Search for the cell housing the specified text and yield its [X, Y] center coordinate. 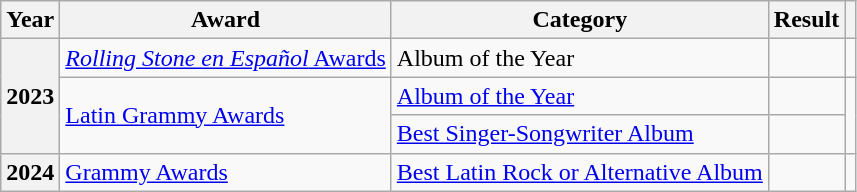
2023 [30, 96]
Award [226, 20]
Category [580, 20]
Latin Grammy Awards [226, 115]
Year [30, 20]
Result [806, 20]
Rolling Stone en Español Awards [226, 58]
Best Singer-Songwriter Album [580, 134]
Best Latin Rock or Alternative Album [580, 172]
Grammy Awards [226, 172]
2024 [30, 172]
